Identify which cell holds the provided text, then report its [X, Y] central coordinate. 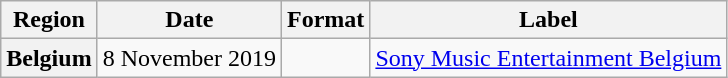
Date [189, 20]
Format [326, 20]
Belgium [49, 58]
8 November 2019 [189, 58]
Sony Music Entertainment Belgium [548, 58]
Region [49, 20]
Label [548, 20]
